Determine the [X, Y] coordinate at the center of the cell enclosing the given text.  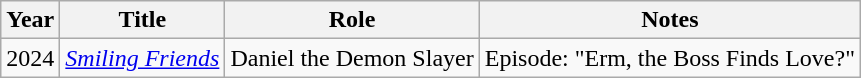
Smiling Friends [142, 58]
Title [142, 20]
Daniel the Demon Slayer [352, 58]
Notes [670, 20]
2024 [30, 58]
Episode: "Erm, the Boss Finds Love?" [670, 58]
Role [352, 20]
Year [30, 20]
